Detect which cell encompasses the target text, then output its (x, y) center coordinate. 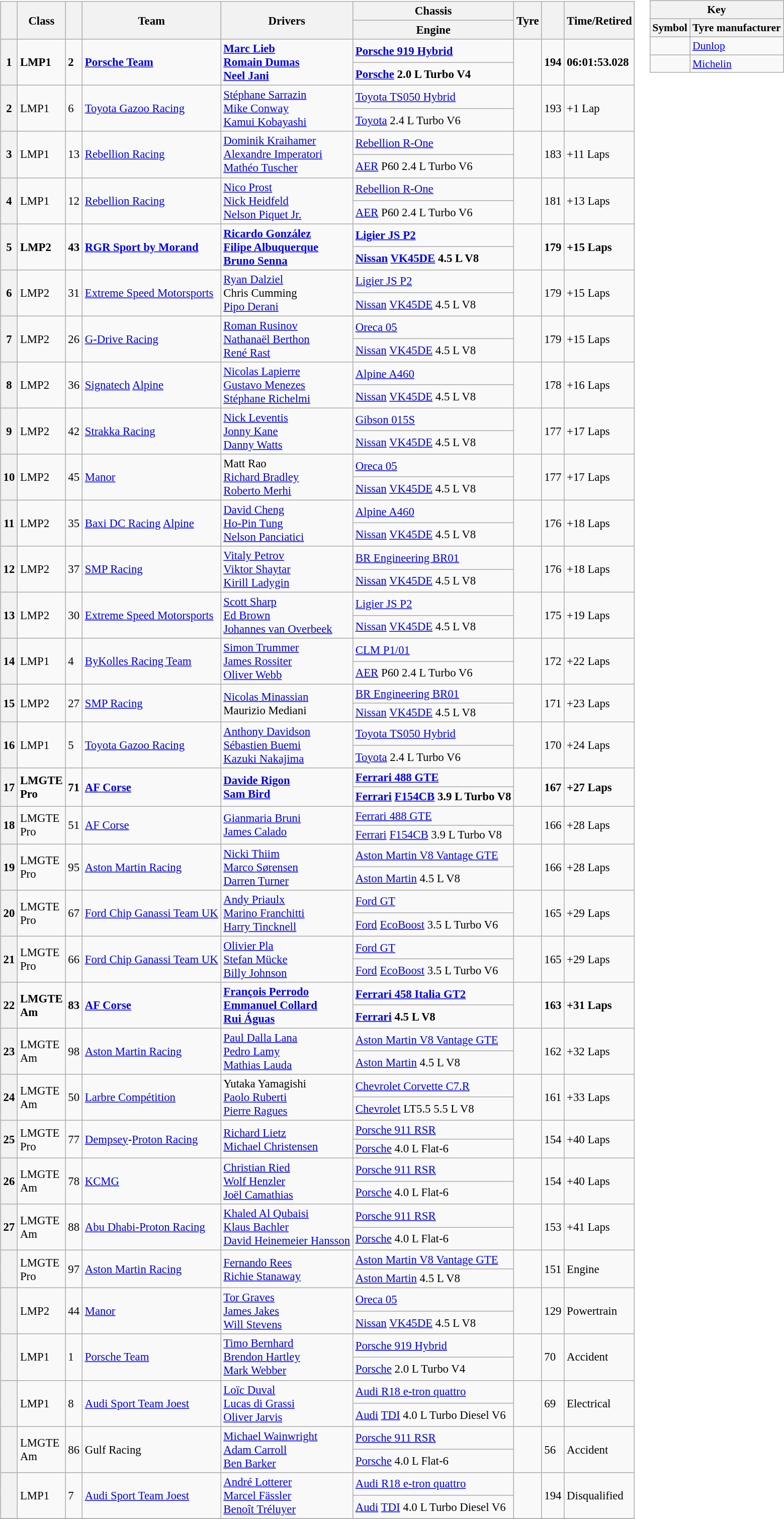
+32 Laps (599, 1051)
Signatech Alpine (151, 385)
Dempsey-Proton Racing (151, 1139)
Time/Retired (599, 20)
44 (73, 1311)
Timo Bernhard Brendon Hartley Mark Webber (287, 1357)
Symbol (670, 28)
Nicolas Minassian Maurizio Mediani (287, 703)
Gulf Racing (151, 1450)
183 (553, 154)
Christian Ried Wolf Henzler Joël Camathias (287, 1181)
56 (553, 1450)
153 (553, 1227)
Nick Leventis Jonny Kane Danny Watts (287, 431)
RGR Sport by Morand (151, 247)
21 (9, 959)
24 (9, 1098)
François Perrodo Emmanuel Collard Rui Águas (287, 1005)
Dunlop (737, 46)
78 (73, 1181)
18 (9, 825)
Larbre Compétition (151, 1098)
+19 Laps (599, 615)
Ryan Dalziel Chris Cumming Pipo Derani (287, 293)
83 (73, 1005)
Gianmaria Bruni James Calado (287, 825)
14 (9, 661)
42 (73, 431)
50 (73, 1098)
Strakka Racing (151, 431)
20 (9, 913)
+1 Lap (599, 109)
Yutaka Yamagishi Paolo Ruberti Pierre Ragues (287, 1098)
178 (553, 385)
David Cheng Ho-Pin Tung Nelson Panciatici (287, 523)
ByKolles Racing Team (151, 661)
+33 Laps (599, 1098)
KCMG (151, 1181)
161 (553, 1098)
129 (553, 1311)
181 (553, 201)
Tor Graves James Jakes Will Stevens (287, 1311)
10 (9, 477)
Disqualified (599, 1495)
Chassis (433, 11)
151 (553, 1270)
17 (9, 787)
Gibson 015S (433, 419)
88 (73, 1227)
43 (73, 247)
71 (73, 787)
G-Drive Racing (151, 339)
162 (553, 1051)
97 (73, 1270)
37 (73, 569)
Drivers (287, 20)
Khaled Al Qubaisi Klaus Bachler David Heinemeier Hansson (287, 1227)
51 (73, 825)
25 (9, 1139)
Abu Dhabi-Proton Racing (151, 1227)
Richard Lietz Michael Christensen (287, 1139)
Ferrari 458 Italia GT2 (433, 993)
Anthony Davidson Sébastien Buemi Kazuki Nakajima (287, 745)
Scott Sharp Ed Brown Johannes van Overbeek (287, 615)
36 (73, 385)
67 (73, 913)
Baxi DC Racing Alpine (151, 523)
Vitaly Petrov Viktor Shaytar Kirill Ladygin (287, 569)
+11 Laps (599, 154)
Andy Priaulx Marino Franchitti Harry Tincknell (287, 913)
35 (73, 523)
Dominik Kraihamer Alexandre Imperatori Mathéo Tuscher (287, 154)
172 (553, 661)
+41 Laps (599, 1227)
Marc Lieb Romain Dumas Neel Jani (287, 62)
77 (73, 1139)
170 (553, 745)
22 (9, 1005)
Ferrari 4.5 L V8 (433, 1017)
Ricardo González Filipe Albuquerque Bruno Senna (287, 247)
167 (553, 787)
86 (73, 1450)
Simon Trummer James Rossiter Oliver Webb (287, 661)
Electrical (599, 1403)
Michelin (737, 64)
+31 Laps (599, 1005)
66 (73, 959)
Tyre (528, 20)
+13 Laps (599, 201)
+22 Laps (599, 661)
+27 Laps (599, 787)
175 (553, 615)
Class (41, 20)
Davide Rigon Sam Bird (287, 787)
Michael Wainwright Adam Carroll Ben Barker (287, 1450)
9 (9, 431)
98 (73, 1051)
+23 Laps (599, 703)
CLM P1/01 (433, 650)
95 (73, 867)
11 (9, 523)
Nico Prost Nick Heidfeld Nelson Piquet Jr. (287, 201)
Olivier Pla Stefan Mücke Billy Johnson (287, 959)
André Lotterer Marcel Fässler Benoît Tréluyer (287, 1495)
19 (9, 867)
Roman Rusinov Nathanaël Berthon René Rast (287, 339)
Powertrain (599, 1311)
+16 Laps (599, 385)
3 (9, 154)
+24 Laps (599, 745)
193 (553, 109)
Stéphane Sarrazin Mike Conway Kamui Kobayashi (287, 109)
Nicki Thiim Marco Sørensen Darren Turner (287, 867)
31 (73, 293)
Nicolas Lapierre Gustavo Menezes Stéphane Richelmi (287, 385)
Team (151, 20)
Paul Dalla Lana Pedro Lamy Mathias Lauda (287, 1051)
163 (553, 1005)
Chevrolet Corvette C7.R (433, 1086)
Fernando Rees Richie Stanaway (287, 1270)
Loïc Duval Lucas di Grassi Oliver Jarvis (287, 1403)
70 (553, 1357)
Key (717, 10)
Matt Rao Richard Bradley Roberto Merhi (287, 477)
45 (73, 477)
06:01:53.028 (599, 62)
15 (9, 703)
30 (73, 615)
Chevrolet LT5.5 5.5 L V8 (433, 1109)
23 (9, 1051)
16 (9, 745)
Tyre manufacturer (737, 28)
69 (553, 1403)
171 (553, 703)
